Return [x, y] of the center of cell containing provided text 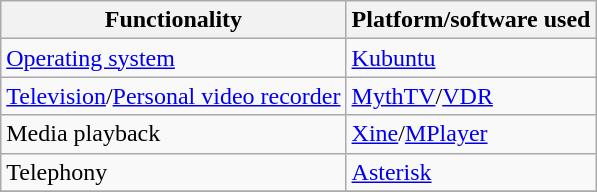
Television/Personal video recorder [174, 96]
Telephony [174, 172]
MythTV/VDR [471, 96]
Platform/software used [471, 20]
Asterisk [471, 172]
Xine/MPlayer [471, 134]
Kubuntu [471, 58]
Operating system [174, 58]
Functionality [174, 20]
Media playback [174, 134]
